Provide the (x, y) coordinate of the cell's center where the given text is located.  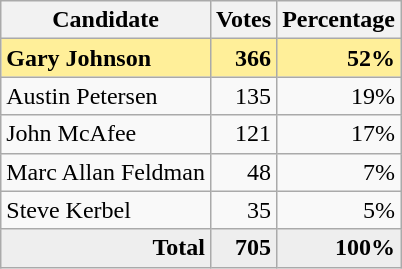
Gary Johnson (106, 58)
Votes (243, 20)
17% (339, 134)
Percentage (339, 20)
100% (339, 248)
366 (243, 58)
Austin Petersen (106, 96)
Marc Allan Feldman (106, 172)
John McAfee (106, 134)
7% (339, 172)
135 (243, 96)
705 (243, 248)
Total (106, 248)
35 (243, 210)
121 (243, 134)
Steve Kerbel (106, 210)
19% (339, 96)
5% (339, 210)
48 (243, 172)
52% (339, 58)
Candidate (106, 20)
